Scan for the cell matching the given text and deliver its (X, Y) coordinate at center. 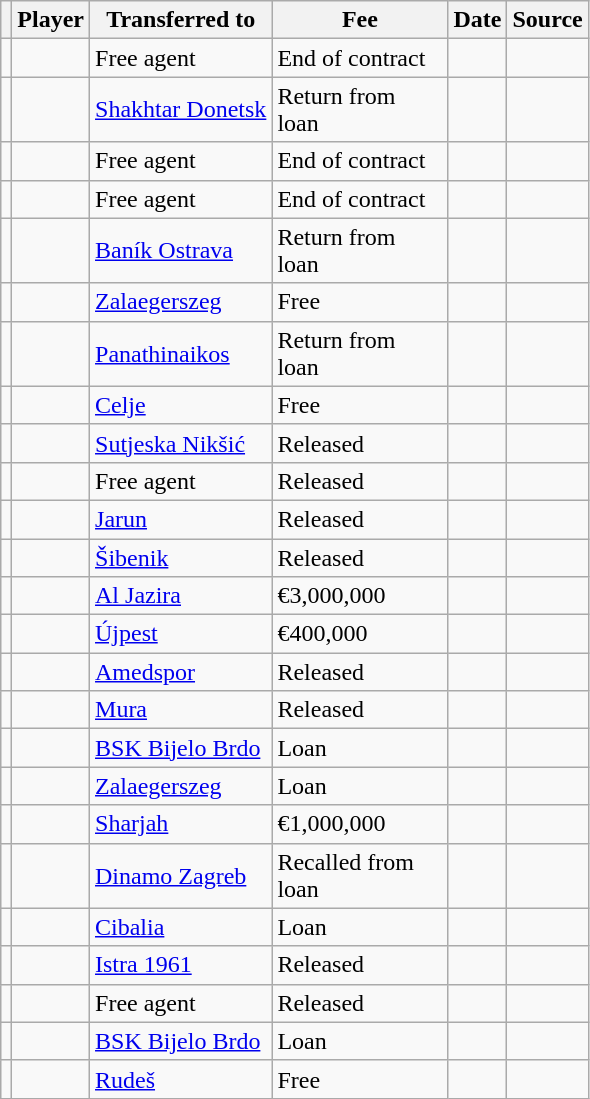
Sutjeska Nikšić (181, 443)
Shakhtar Donetsk (181, 110)
Sharjah (181, 824)
Transferred to (181, 20)
€400,000 (360, 634)
Dinamo Zagreb (181, 876)
Date (478, 20)
Recalled from loan (360, 876)
Fee (360, 20)
Cibalia (181, 927)
Player (51, 20)
Celje (181, 405)
Šibenik (181, 557)
Istra 1961 (181, 965)
Rudeš (181, 1079)
Al Jazira (181, 596)
Jarun (181, 519)
Baník Ostrava (181, 250)
€3,000,000 (360, 596)
€1,000,000 (360, 824)
Panathinaikos (181, 354)
Source (548, 20)
Mura (181, 710)
Újpest (181, 634)
Amedspor (181, 672)
